Find where the given text appears and provide that cell's center as [x, y] coordinate. 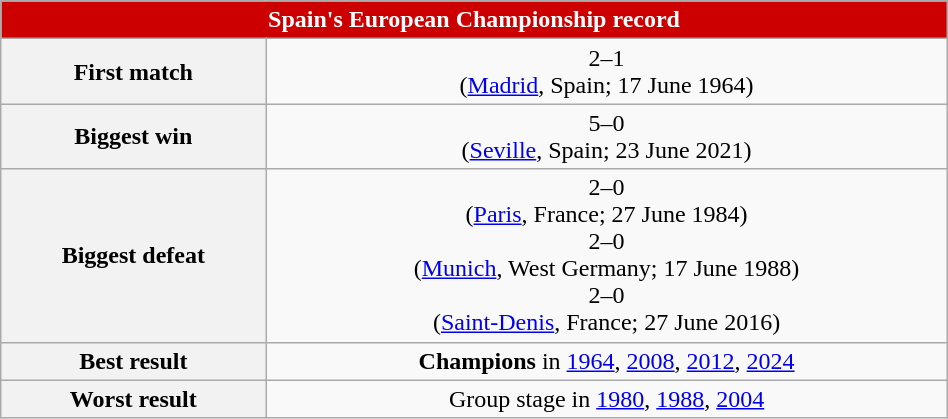
Biggest defeat [134, 256]
5–0 (Seville, Spain; 23 June 2021) [606, 136]
2–0 (Paris, France; 27 June 1984) 2–0 (Munich, West Germany; 17 June 1988) 2–0 (Saint-Denis, France; 27 June 2016) [606, 256]
Champions in 1964, 2008, 2012, 2024 [606, 361]
First match [134, 72]
Best result [134, 361]
Biggest win [134, 136]
2–1 (Madrid, Spain; 17 June 1964) [606, 72]
Group stage in 1980, 1988, 2004 [606, 399]
Worst result [134, 399]
Spain's European Championship record [474, 20]
